For the text-containing cell, return its midpoint in [x, y] coordinate format. 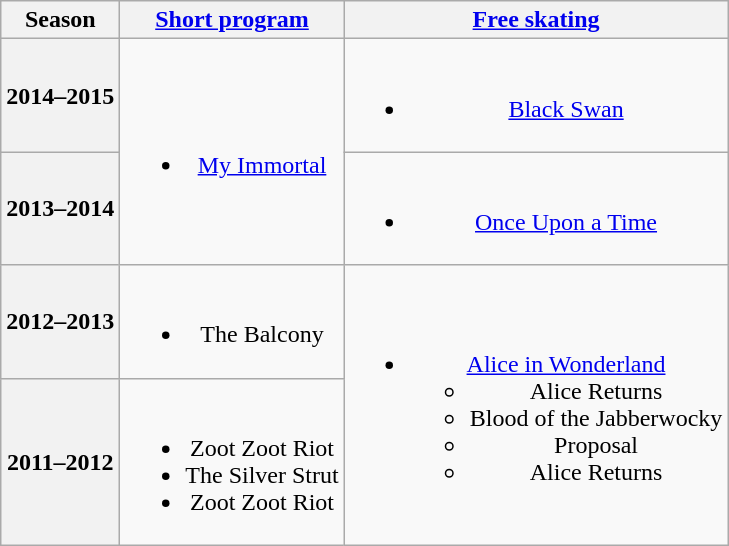
My Immortal [232, 152]
The Balcony [232, 322]
Season [60, 20]
Zoot Zoot Riot The Silver Strut Zoot Zoot Riot [232, 462]
Short program [232, 20]
2012–2013 [60, 322]
2013–2014 [60, 208]
Alice in Wonderland Alice ReturnsBlood of the JabberwockyProposalAlice Returns [536, 405]
2011–2012 [60, 462]
Black Swan [536, 96]
2014–2015 [60, 96]
Once Upon a Time [536, 208]
Free skating [536, 20]
